Locate the cell with the specified text and output its [x, y] center coordinate. 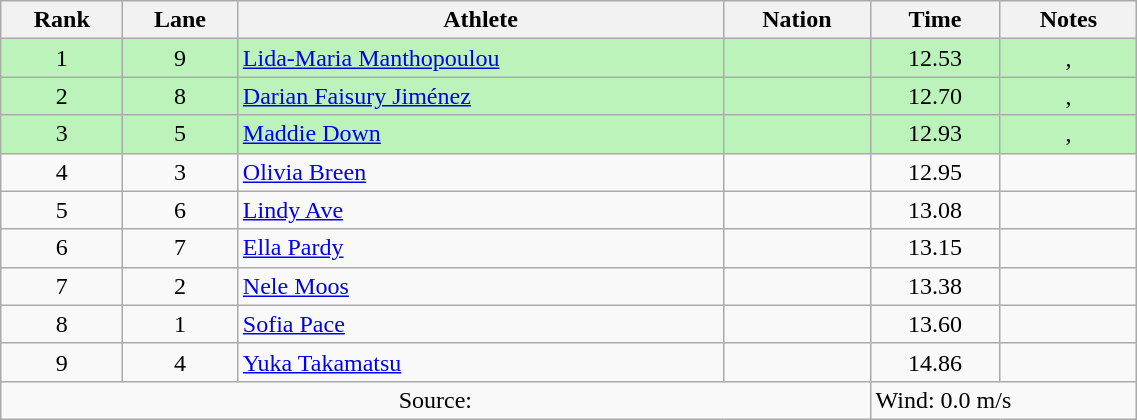
12.70 [935, 96]
13.15 [935, 248]
Darian Faisury Jiménez [480, 96]
Ella Pardy [480, 248]
Lane [180, 20]
14.86 [935, 362]
Sofia Pace [480, 324]
Wind: 0.0 m/s [1004, 400]
Rank [62, 20]
Yuka Takamatsu [480, 362]
12.93 [935, 134]
Lida-Maria Manthopoulou [480, 58]
12.53 [935, 58]
Notes [1068, 20]
Source: [436, 400]
Nation [797, 20]
Maddie Down [480, 134]
13.60 [935, 324]
13.08 [935, 210]
Athlete [480, 20]
Nele Moos [480, 286]
13.38 [935, 286]
Time [935, 20]
12.95 [935, 172]
Olivia Breen [480, 172]
Lindy Ave [480, 210]
